Return (X, Y) of the center of cell containing provided text 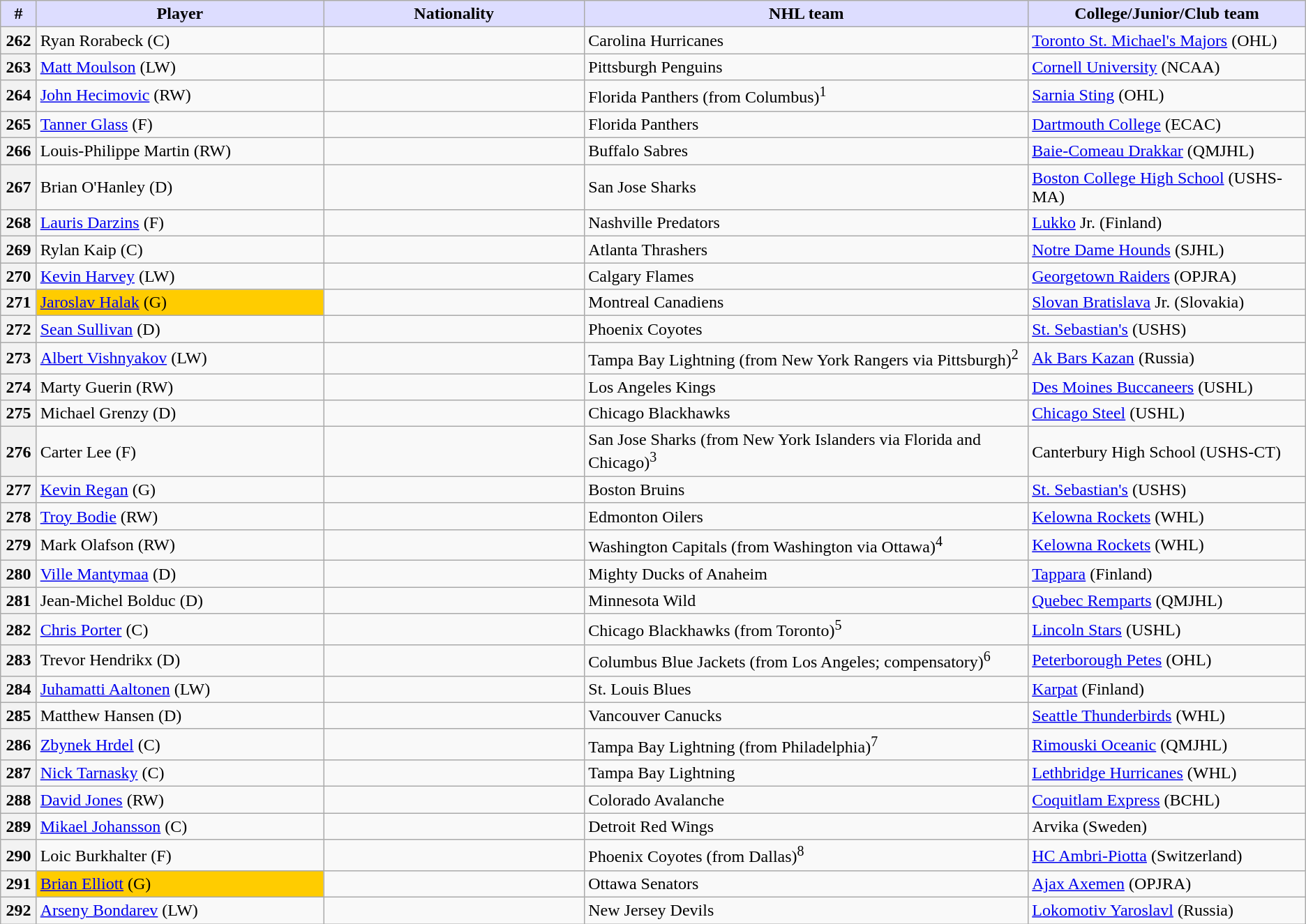
Kevin Harvey (LW) (180, 276)
Buffalo Sabres (806, 151)
Tampa Bay Lightning (806, 773)
Karpat (Finland) (1167, 689)
287 (18, 773)
272 (18, 329)
San Jose Sharks (806, 187)
Minnesota Wild (806, 600)
268 (18, 223)
264 (18, 96)
Quebec Remparts (QMJHL) (1167, 600)
Boston Bruins (806, 490)
Chicago Steel (USHL) (1167, 414)
Jean-Michel Bolduc (D) (180, 600)
285 (18, 715)
267 (18, 187)
Carolina Hurricanes (806, 40)
Tappara (Finland) (1167, 574)
Canterbury High School (USHS-CT) (1167, 452)
292 (18, 911)
Brian Elliott (G) (180, 884)
Boston College High School (USHS-MA) (1167, 187)
Kevin Regan (G) (180, 490)
289 (18, 826)
Player (180, 14)
Ville Mantymaa (D) (180, 574)
Rylan Kaip (C) (180, 250)
College/Junior/Club team (1167, 14)
Nashville Predators (806, 223)
Trevor Hendrikx (D) (180, 661)
Ajax Axemen (OPJRA) (1167, 884)
Lauris Darzins (F) (180, 223)
Edmonton Oilers (806, 516)
288 (18, 800)
Nick Tarnasky (C) (180, 773)
Ryan Rorabeck (C) (180, 40)
Carter Lee (F) (180, 452)
279 (18, 545)
Matt Moulson (LW) (180, 67)
274 (18, 387)
281 (18, 600)
290 (18, 855)
Sean Sullivan (D) (180, 329)
271 (18, 303)
Slovan Bratislava Jr. (Slovakia) (1167, 303)
Mark Olafson (RW) (180, 545)
263 (18, 67)
Chicago Blackhawks (from Toronto)5 (806, 629)
Columbus Blue Jackets (from Los Angeles; compensatory)6 (806, 661)
Notre Dame Hounds (SJHL) (1167, 250)
Sarnia Sting (OHL) (1167, 96)
Lethbridge Hurricanes (WHL) (1167, 773)
Ottawa Senators (806, 884)
Colorado Avalanche (806, 800)
Peterborough Petes (OHL) (1167, 661)
Troy Bodie (RW) (180, 516)
Rimouski Oceanic (QMJHL) (1167, 745)
Toronto St. Michael's Majors (OHL) (1167, 40)
Cornell University (NCAA) (1167, 67)
Matthew Hansen (D) (180, 715)
Brian O'Hanley (D) (180, 187)
280 (18, 574)
270 (18, 276)
Juhamatti Aaltonen (LW) (180, 689)
Mighty Ducks of Anaheim (806, 574)
283 (18, 661)
275 (18, 414)
Chicago Blackhawks (806, 414)
David Jones (RW) (180, 800)
273 (18, 358)
Tampa Bay Lightning (from New York Rangers via Pittsburgh)2 (806, 358)
Montreal Canadiens (806, 303)
Arseny Bondarev (LW) (180, 911)
291 (18, 884)
Georgetown Raiders (OPJRA) (1167, 276)
Los Angeles Kings (806, 387)
276 (18, 452)
New Jersey Devils (806, 911)
282 (18, 629)
Albert Vishnyakov (LW) (180, 358)
Michael Grenzy (D) (180, 414)
277 (18, 490)
St. Louis Blues (806, 689)
265 (18, 124)
Chris Porter (C) (180, 629)
San Jose Sharks (from New York Islanders via Florida and Chicago)3 (806, 452)
262 (18, 40)
269 (18, 250)
# (18, 14)
Washington Capitals (from Washington via Ottawa)4 (806, 545)
Ak Bars Kazan (Russia) (1167, 358)
John Hecimovic (RW) (180, 96)
Phoenix Coyotes (806, 329)
Zbynek Hrdel (C) (180, 745)
Nationality (454, 14)
284 (18, 689)
Jaroslav Halak (G) (180, 303)
Vancouver Canucks (806, 715)
286 (18, 745)
266 (18, 151)
Baie-Comeau Drakkar (QMJHL) (1167, 151)
Florida Panthers (806, 124)
278 (18, 516)
Des Moines Buccaneers (USHL) (1167, 387)
Calgary Flames (806, 276)
Phoenix Coyotes (from Dallas)8 (806, 855)
Detroit Red Wings (806, 826)
Arvika (Sweden) (1167, 826)
Lukko Jr. (Finland) (1167, 223)
Dartmouth College (ECAC) (1167, 124)
Lokomotiv Yaroslavl (Russia) (1167, 911)
Tampa Bay Lightning (from Philadelphia)7 (806, 745)
Atlanta Thrashers (806, 250)
Pittsburgh Penguins (806, 67)
Seattle Thunderbirds (WHL) (1167, 715)
Loic Burkhalter (F) (180, 855)
Louis-Philippe Martin (RW) (180, 151)
Marty Guerin (RW) (180, 387)
Mikael Johansson (C) (180, 826)
Coquitlam Express (BCHL) (1167, 800)
NHL team (806, 14)
Tanner Glass (F) (180, 124)
HC Ambri-Piotta (Switzerland) (1167, 855)
Florida Panthers (from Columbus)1 (806, 96)
Lincoln Stars (USHL) (1167, 629)
